Locate the cell with the specified text and output its [X, Y] center coordinate. 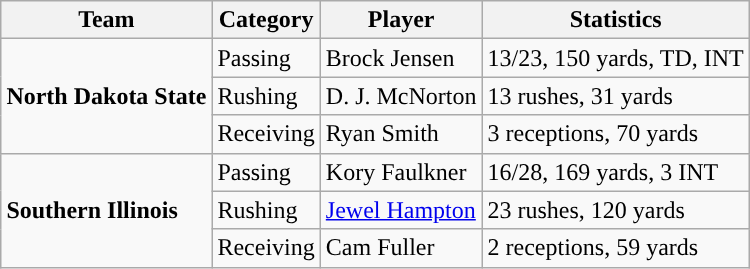
13 rushes, 31 yards [616, 96]
North Dakota State [106, 96]
16/28, 169 yards, 3 INT [616, 172]
Brock Jensen [401, 58]
3 receptions, 70 yards [616, 134]
Category [266, 20]
Southern Illinois [106, 210]
Ryan Smith [401, 134]
Jewel Hampton [401, 210]
Player [401, 20]
23 rushes, 120 yards [616, 210]
13/23, 150 yards, TD, INT [616, 58]
D. J. McNorton [401, 96]
Team [106, 20]
Kory Faulkner [401, 172]
Statistics [616, 20]
Cam Fuller [401, 248]
2 receptions, 59 yards [616, 248]
